Identify which cell holds the provided text, then report its [X, Y] central coordinate. 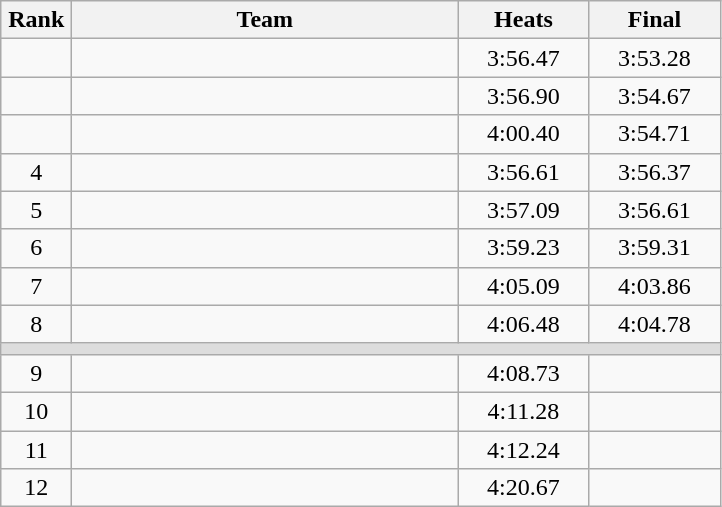
4:12.24 [524, 449]
3:56.90 [524, 96]
4:08.73 [524, 373]
3:53.28 [654, 58]
3:57.09 [524, 210]
3:59.23 [524, 248]
Rank [36, 20]
9 [36, 373]
3:56.37 [654, 172]
5 [36, 210]
7 [36, 286]
3:54.71 [654, 134]
3:54.67 [654, 96]
12 [36, 488]
4:06.48 [524, 324]
8 [36, 324]
4:00.40 [524, 134]
Final [654, 20]
3:59.31 [654, 248]
10 [36, 411]
4:20.67 [524, 488]
Heats [524, 20]
6 [36, 248]
3:56.47 [524, 58]
4:03.86 [654, 286]
4:11.28 [524, 411]
11 [36, 449]
Team [265, 20]
4:05.09 [524, 286]
4:04.78 [654, 324]
4 [36, 172]
